Locate the cell with the specified text and output its [x, y] center coordinate. 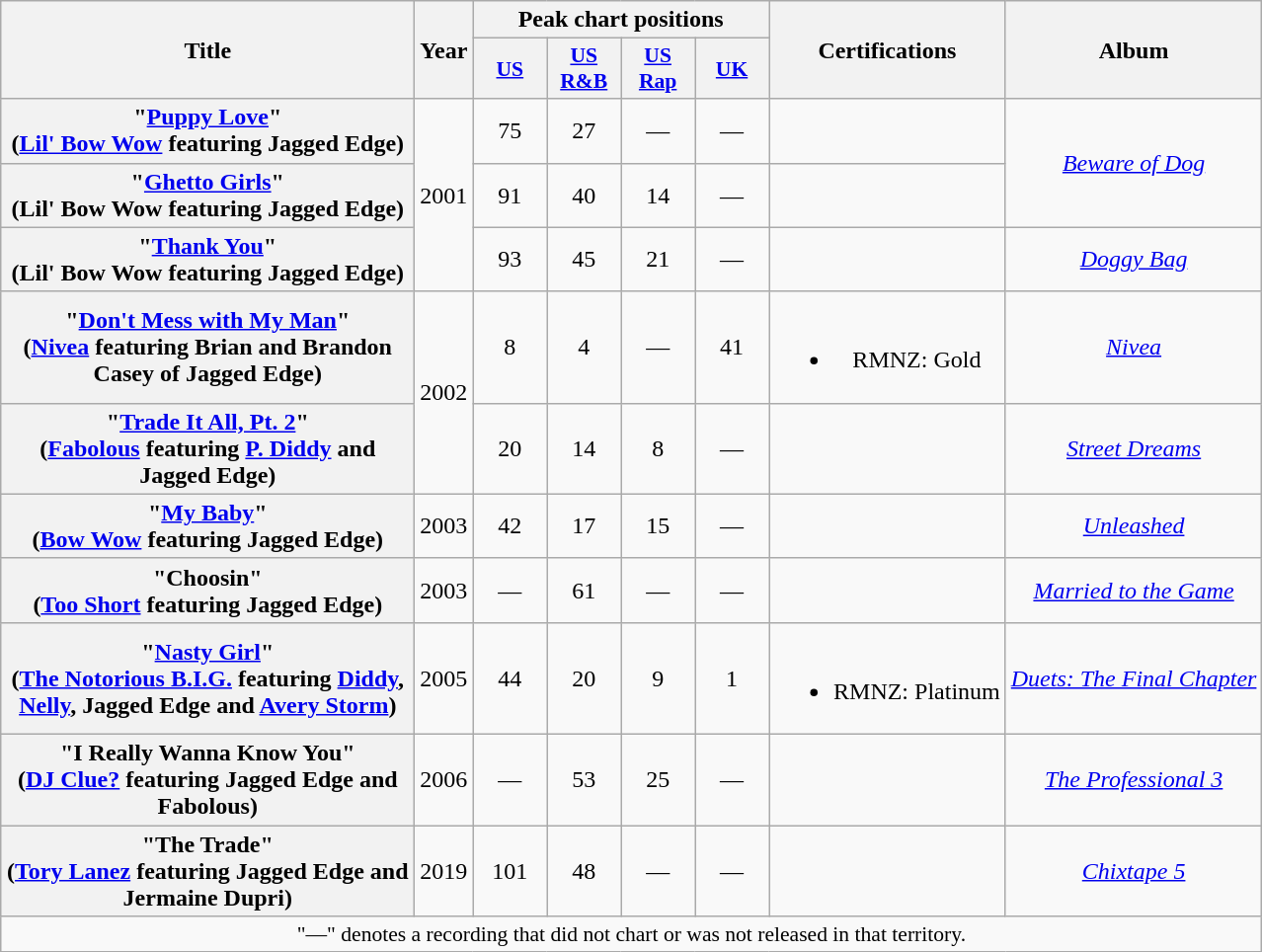
91 [510, 196]
Beware of Dog [1134, 163]
27 [585, 130]
Nivea [1134, 348]
Street Dreams [1134, 448]
75 [510, 130]
93 [510, 259]
"Puppy Love"(Lil' Bow Wow featuring Jagged Edge) [207, 130]
2002 [444, 393]
9 [658, 677]
25 [658, 779]
"Trade It All, Pt. 2"(Fabolous featuring P. Diddy and Jagged Edge) [207, 448]
42 [510, 525]
2005 [444, 677]
Chixtape 5 [1134, 871]
4 [585, 348]
Peak chart positions [621, 20]
RMNZ: Platinum [887, 677]
21 [658, 259]
Married to the Game [1134, 591]
101 [510, 871]
"My Baby"(Bow Wow featuring Jagged Edge) [207, 525]
41 [733, 348]
RMNZ: Gold [887, 348]
Year [444, 49]
2019 [444, 871]
1 [733, 677]
Doggy Bag [1134, 259]
40 [585, 196]
US R&B [585, 69]
UK [733, 69]
US Rap [658, 69]
Duets: The Final Chapter [1134, 677]
"The Trade"(Tory Lanez featuring Jagged Edge and Jermaine Dupri) [207, 871]
"—" denotes a recording that did not chart or was not released in that territory. [632, 934]
Certifications [887, 49]
44 [510, 677]
Unleashed [1134, 525]
"Don't Mess with My Man"(Nivea featuring Brian and Brandon Casey of Jagged Edge) [207, 348]
"Choosin"(Too Short featuring Jagged Edge) [207, 591]
15 [658, 525]
45 [585, 259]
17 [585, 525]
48 [585, 871]
"Thank You"(Lil' Bow Wow featuring Jagged Edge) [207, 259]
2001 [444, 196]
"Ghetto Girls"(Lil' Bow Wow featuring Jagged Edge) [207, 196]
US [510, 69]
Title [207, 49]
"Nasty Girl"(The Notorious B.I.G. featuring Diddy, Nelly, Jagged Edge and Avery Storm) [207, 677]
Album [1134, 49]
61 [585, 591]
2006 [444, 779]
"I Really Wanna Know You"(DJ Clue? featuring Jagged Edge and Fabolous) [207, 779]
53 [585, 779]
The Professional 3 [1134, 779]
